Detect which cell encompasses the target text, then output its (x, y) center coordinate. 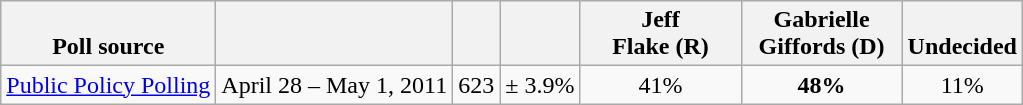
Public Policy Polling (108, 85)
41% (660, 85)
48% (822, 85)
GabrielleGiffords (D) (822, 34)
JeffFlake (R) (660, 34)
Undecided (962, 34)
± 3.9% (540, 85)
11% (962, 85)
623 (476, 85)
April 28 – May 1, 2011 (334, 85)
Poll source (108, 34)
